Detect which cell encompasses the target text, then output its [x, y] center coordinate. 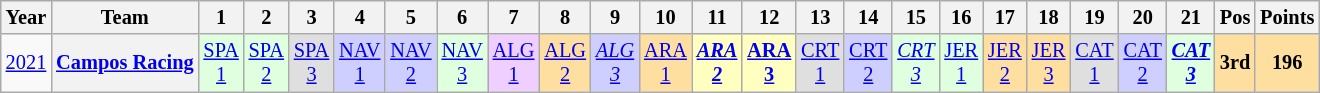
Pos [1235, 17]
2 [266, 17]
ARA2 [717, 63]
5 [410, 17]
Team [124, 17]
13 [820, 17]
CRT2 [868, 63]
10 [666, 17]
17 [1005, 17]
Year [26, 17]
ARA3 [769, 63]
14 [868, 17]
CRT1 [820, 63]
21 [1191, 17]
Campos Racing [124, 63]
NAV3 [462, 63]
JER3 [1049, 63]
2021 [26, 63]
4 [360, 17]
7 [514, 17]
3rd [1235, 63]
JER2 [1005, 63]
SPA3 [312, 63]
Points [1287, 17]
CRT3 [916, 63]
ARA1 [666, 63]
NAV2 [410, 63]
9 [615, 17]
ALG2 [565, 63]
11 [717, 17]
16 [961, 17]
NAV1 [360, 63]
CAT1 [1094, 63]
18 [1049, 17]
15 [916, 17]
ALG3 [615, 63]
SPA2 [266, 63]
12 [769, 17]
CAT3 [1191, 63]
196 [1287, 63]
1 [220, 17]
ALG1 [514, 63]
3 [312, 17]
6 [462, 17]
SPA1 [220, 63]
19 [1094, 17]
20 [1143, 17]
JER1 [961, 63]
CAT2 [1143, 63]
8 [565, 17]
